Locate the cell with the specified text and output its (X, Y) center coordinate. 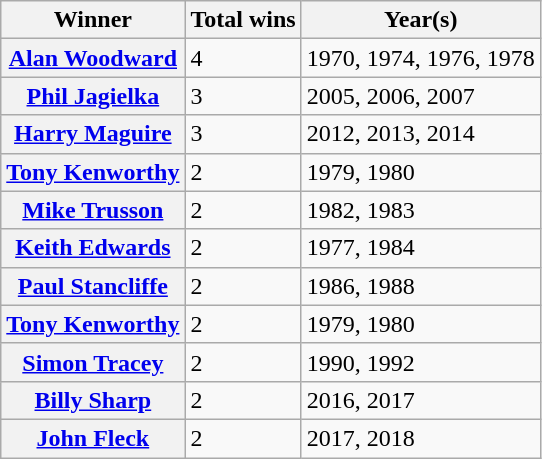
Simon Tracey (93, 362)
1986, 1988 (420, 286)
Year(s) (420, 20)
Phil Jagielka (93, 96)
Alan Woodward (93, 58)
Mike Trusson (93, 210)
1970, 1974, 1976, 1978 (420, 58)
Paul Stancliffe (93, 286)
2016, 2017 (420, 400)
John Fleck (93, 438)
4 (243, 58)
1977, 1984 (420, 248)
Total wins (243, 20)
1982, 1983 (420, 210)
Winner (93, 20)
2017, 2018 (420, 438)
Keith Edwards (93, 248)
2012, 2013, 2014 (420, 134)
Harry Maguire (93, 134)
2005, 2006, 2007 (420, 96)
Billy Sharp (93, 400)
1990, 1992 (420, 362)
